Scan for the cell matching the given text and deliver its [x, y] coordinate at center. 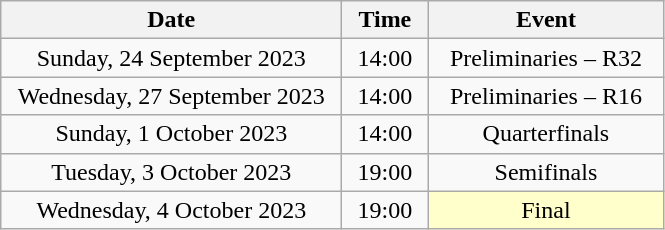
Sunday, 24 September 2023 [172, 58]
Sunday, 1 October 2023 [172, 134]
Wednesday, 27 September 2023 [172, 96]
Semifinals [546, 172]
Preliminaries – R16 [546, 96]
Wednesday, 4 October 2023 [172, 210]
Time [385, 20]
Quarterfinals [546, 134]
Event [546, 20]
Tuesday, 3 October 2023 [172, 172]
Final [546, 210]
Date [172, 20]
Preliminaries – R32 [546, 58]
